Search for the cell housing the specified text and yield its (x, y) center coordinate. 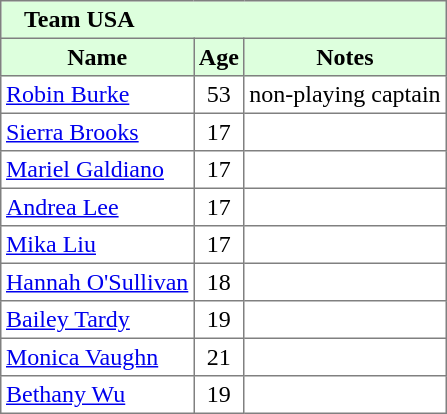
Sierra Brooks (98, 132)
Bailey Tardy (98, 320)
Name (98, 57)
non-playing captain (345, 95)
18 (219, 282)
21 (219, 357)
Team USA (224, 20)
Notes (345, 57)
Hannah O'Sullivan (98, 282)
Age (219, 57)
Andrea Lee (98, 207)
Monica Vaughn (98, 357)
53 (219, 95)
Mika Liu (98, 245)
Robin Burke (98, 95)
Mariel Galdiano (98, 170)
Bethany Wu (98, 395)
